Scan for the cell matching the given text and deliver its [x, y] coordinate at center. 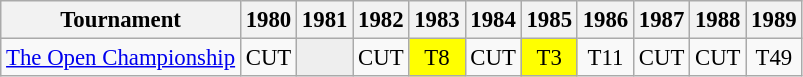
1983 [437, 20]
T8 [437, 58]
T49 [774, 58]
1989 [774, 20]
T3 [549, 58]
Tournament [121, 20]
1984 [493, 20]
The Open Championship [121, 58]
1985 [549, 20]
1986 [605, 20]
1980 [268, 20]
1988 [718, 20]
1982 [381, 20]
1981 [325, 20]
1987 [661, 20]
T11 [605, 58]
